From the cell containing the given text, extract its center point as [x, y] coordinate. 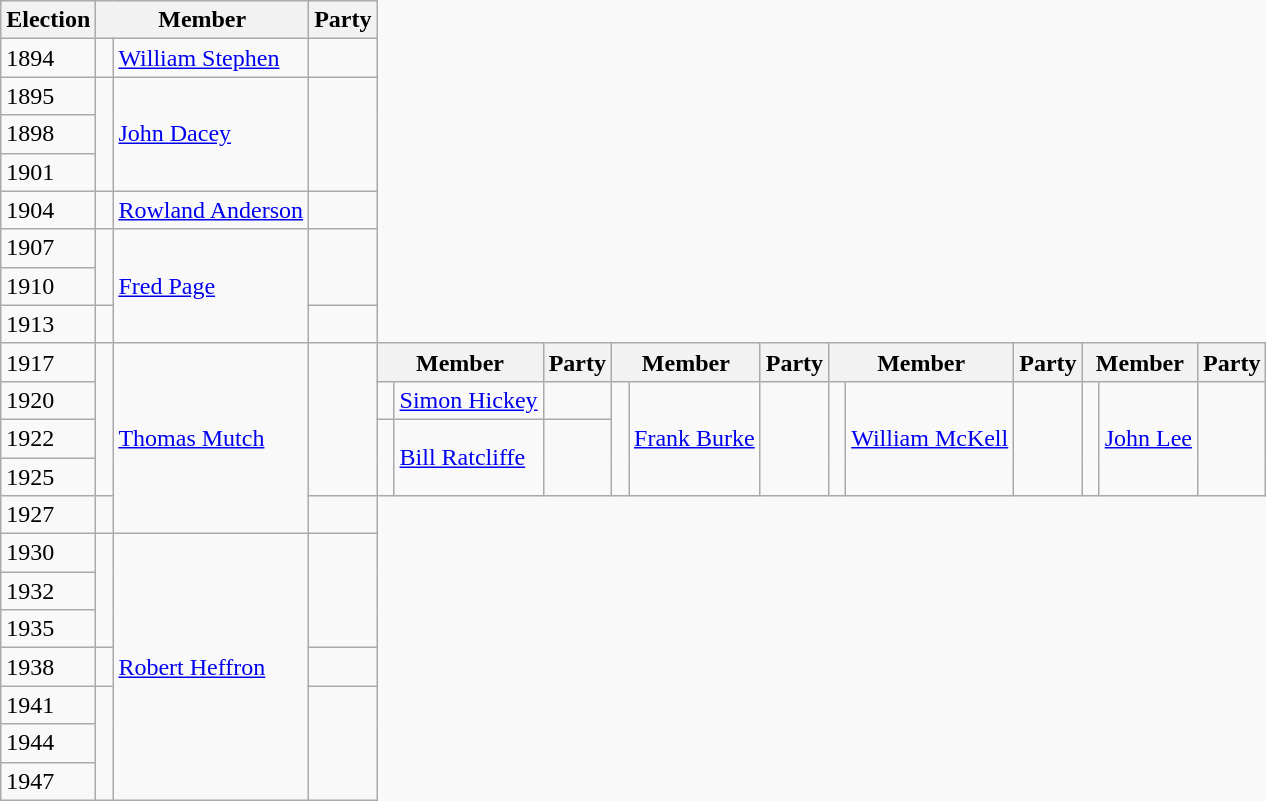
Rowland Anderson [211, 210]
Frank Burke [695, 438]
1904 [48, 210]
1920 [48, 400]
1898 [48, 134]
John Dacey [211, 134]
William Stephen [211, 58]
1932 [48, 591]
1938 [48, 667]
1913 [48, 324]
1947 [48, 781]
Robert Heffron [211, 667]
Simon Hickey [468, 400]
1895 [48, 96]
1944 [48, 743]
1925 [48, 477]
1907 [48, 248]
Bill Ratcliffe [468, 457]
1917 [48, 362]
1922 [48, 438]
William McKell [930, 438]
Election [48, 20]
1935 [48, 629]
1941 [48, 705]
1927 [48, 515]
John Lee [1148, 438]
1930 [48, 553]
1910 [48, 286]
Fred Page [211, 286]
Thomas Mutch [211, 438]
1894 [48, 58]
1901 [48, 172]
